Find where the given text appears and provide that cell's center as (X, Y) coordinate. 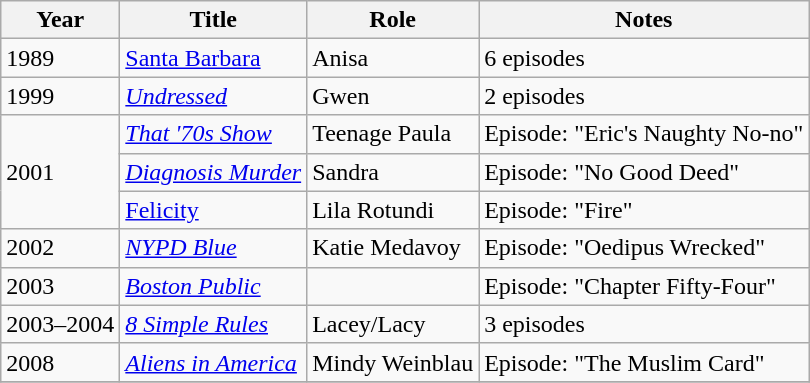
Undressed (214, 96)
1989 (60, 58)
Notes (644, 20)
Boston Public (214, 286)
1999 (60, 96)
Lacey/Lacy (393, 324)
2 episodes (644, 96)
Episode: "Chapter Fifty-Four" (644, 286)
Lila Rotundi (393, 210)
2001 (60, 172)
Mindy Weinblau (393, 362)
Aliens in America (214, 362)
Episode: "Eric's Naughty No-no" (644, 134)
Gwen (393, 96)
That '70s Show (214, 134)
Role (393, 20)
Episode: "No Good Deed" (644, 172)
2003–2004 (60, 324)
6 episodes (644, 58)
Felicity (214, 210)
3 episodes (644, 324)
Episode: "Fire" (644, 210)
Sandra (393, 172)
Teenage Paula (393, 134)
Title (214, 20)
Episode: "Oedipus Wrecked" (644, 248)
2003 (60, 286)
Anisa (393, 58)
Diagnosis Murder (214, 172)
Santa Barbara (214, 58)
2002 (60, 248)
8 Simple Rules (214, 324)
Year (60, 20)
2008 (60, 362)
NYPD Blue (214, 248)
Katie Medavoy (393, 248)
Episode: "The Muslim Card" (644, 362)
